Scan for the cell matching the given text and deliver its [x, y] coordinate at center. 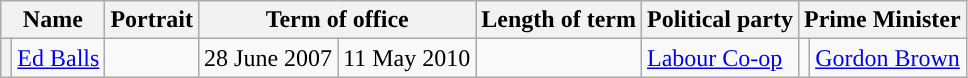
Prime Minister [883, 20]
28 June 2007 [268, 58]
Name [53, 20]
Length of term [559, 20]
Gordon Brown [888, 58]
Portrait [152, 20]
Labour Co-op [720, 58]
11 May 2010 [407, 58]
Term of office [338, 20]
Ed Balls [58, 58]
Political party [720, 20]
